Determine the [X, Y] coordinate at the center of the cell enclosing the given text.  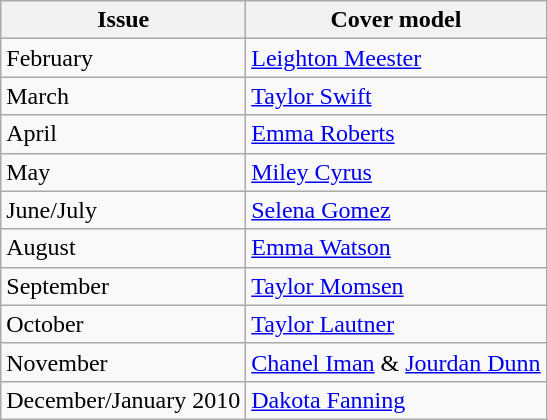
Issue [124, 20]
Miley Cyrus [396, 172]
Chanel Iman & Jourdan Dunn [396, 362]
September [124, 286]
June/July [124, 210]
Taylor Swift [396, 96]
Emma Watson [396, 248]
October [124, 324]
December/January 2010 [124, 400]
February [124, 58]
August [124, 248]
April [124, 134]
Emma Roberts [396, 134]
Dakota Fanning [396, 400]
November [124, 362]
May [124, 172]
Taylor Lautner [396, 324]
Leighton Meester [396, 58]
Cover model [396, 20]
Taylor Momsen [396, 286]
March [124, 96]
Selena Gomez [396, 210]
